Scan for the cell matching the given text and deliver its [X, Y] coordinate at center. 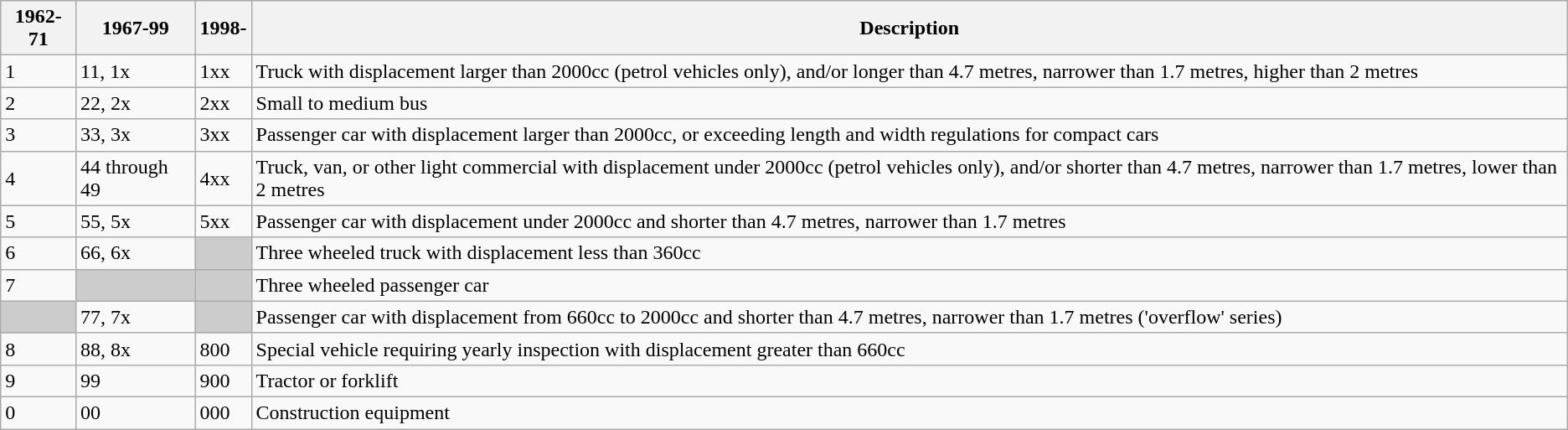
Description [910, 28]
22, 2x [136, 103]
7 [39, 285]
3 [39, 135]
Tractor or forklift [910, 381]
2xx [223, 103]
0 [39, 412]
4 [39, 178]
44 through 49 [136, 178]
Construction equipment [910, 412]
11, 1x [136, 71]
Truck with displacement larger than 2000cc (petrol vehicles only), and/or longer than 4.7 metres, narrower than 1.7 metres, higher than 2 metres [910, 71]
88, 8x [136, 349]
1xx [223, 71]
00 [136, 412]
Passenger car with displacement under 2000cc and shorter than 4.7 metres, narrower than 1.7 metres [910, 221]
1 [39, 71]
Passenger car with displacement from 660cc to 2000cc and shorter than 4.7 metres, narrower than 1.7 metres ('overflow' series) [910, 317]
6 [39, 253]
5 [39, 221]
Three wheeled passenger car [910, 285]
Small to medium bus [910, 103]
1962-71 [39, 28]
1967-99 [136, 28]
000 [223, 412]
1998- [223, 28]
2 [39, 103]
Special vehicle requiring yearly inspection with displacement greater than 660cc [910, 349]
5xx [223, 221]
77, 7x [136, 317]
9 [39, 381]
800 [223, 349]
66, 6x [136, 253]
4xx [223, 178]
Three wheeled truck with displacement less than 360cc [910, 253]
900 [223, 381]
8 [39, 349]
33, 3x [136, 135]
55, 5x [136, 221]
3xx [223, 135]
99 [136, 381]
Passenger car with displacement larger than 2000cc, or exceeding length and width regulations for compact cars [910, 135]
